Search for the cell housing the specified text and yield its (X, Y) center coordinate. 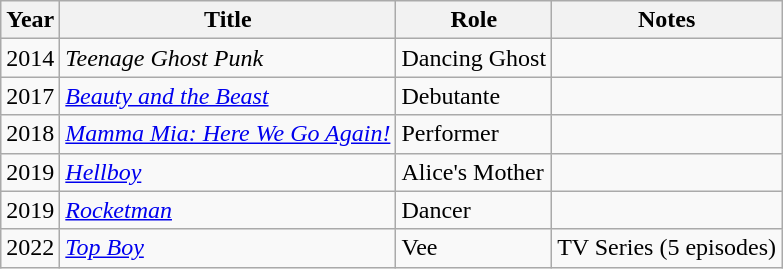
Title (228, 20)
Year (30, 20)
Beauty and the Beast (228, 96)
Teenage Ghost Punk (228, 58)
Rocketman (228, 210)
Dancer (474, 210)
Role (474, 20)
2014 (30, 58)
2017 (30, 96)
Mamma Mia: Here We Go Again! (228, 134)
2022 (30, 248)
Dancing Ghost (474, 58)
Notes (667, 20)
2018 (30, 134)
Debutante (474, 96)
Alice's Mother (474, 172)
TV Series (5 episodes) (667, 248)
Vee (474, 248)
Top Boy (228, 248)
Hellboy (228, 172)
Performer (474, 134)
